Find where the given text appears and provide that cell's center as (x, y) coordinate. 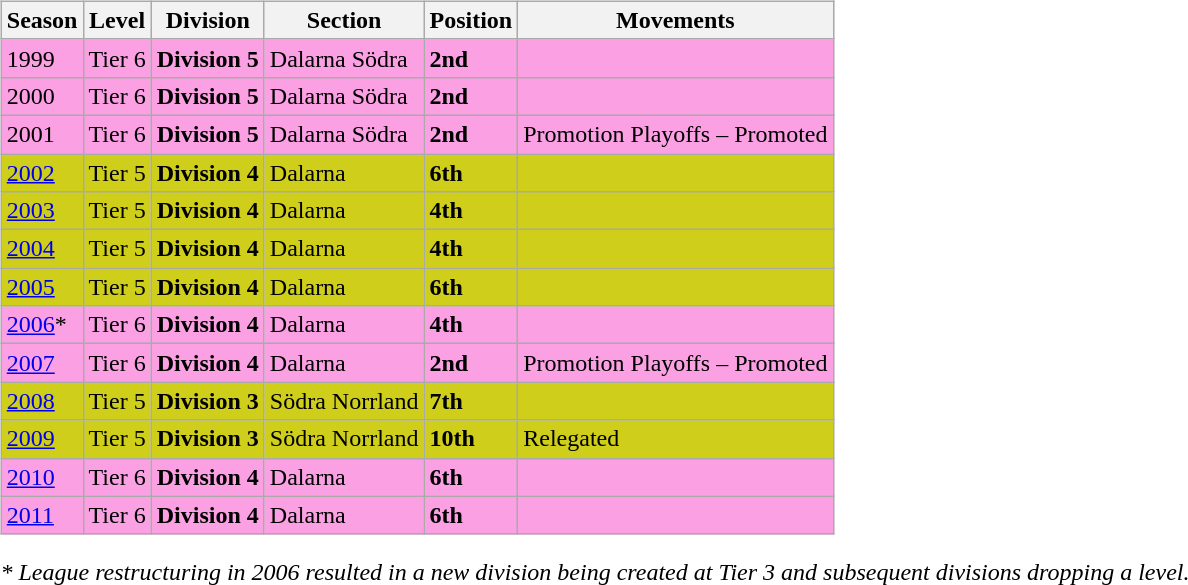
Position (471, 20)
2002 (42, 173)
Season (42, 20)
Division (208, 20)
1999 (42, 58)
2007 (42, 363)
2001 (42, 134)
2011 (42, 515)
2005 (42, 287)
2000 (42, 96)
7th (471, 401)
Level (117, 20)
2006* (42, 325)
Movements (676, 20)
2010 (42, 477)
2003 (42, 211)
2004 (42, 249)
10th (471, 439)
2009 (42, 439)
2008 (42, 401)
Relegated (676, 439)
Section (344, 20)
